Extract the (X, Y) coordinate from the center of the cell holding the provided text.  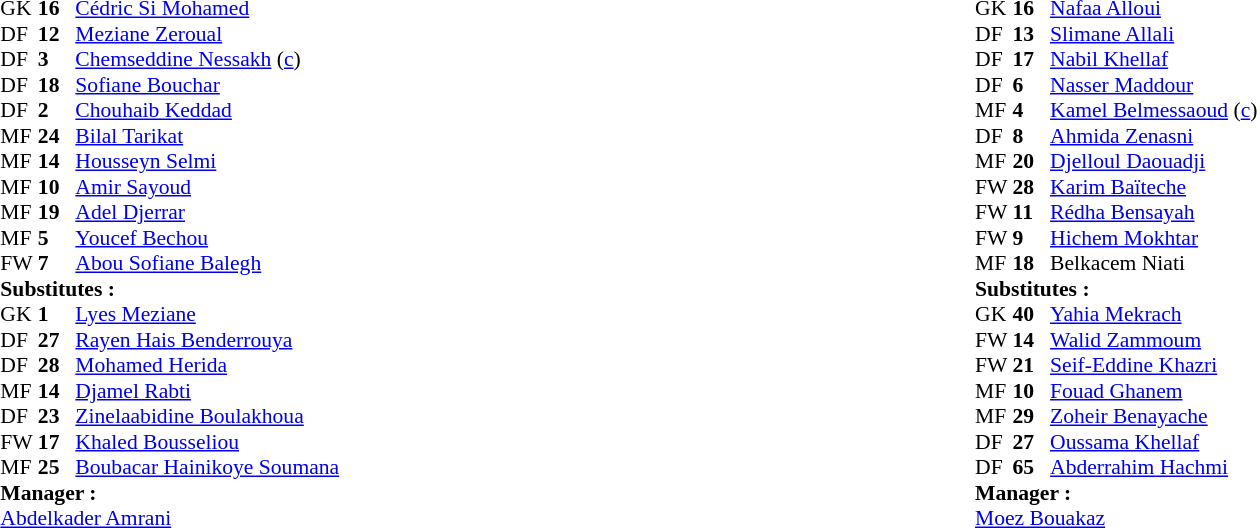
Fouad Ghanem (1154, 391)
Walid Zammoum (1154, 340)
Kamel Belmessaoud (c) (1154, 111)
Youcef Bechou (207, 238)
29 (1032, 417)
2 (57, 111)
40 (1032, 315)
23 (57, 417)
12 (57, 34)
8 (1032, 136)
24 (57, 136)
3 (57, 59)
Amir Sayoud (207, 187)
Karim Baïteche (1154, 187)
Ahmida Zenasni (1154, 136)
Zinelaabidine Boulakhoua (207, 417)
25 (57, 467)
Chemseddine Nessakh (c) (207, 59)
65 (1032, 467)
Adel Djerrar (207, 213)
Nabil Khellaf (1154, 59)
21 (1032, 365)
Oussama Khellaf (1154, 442)
Yahia Mekrach (1154, 315)
5 (57, 238)
13 (1032, 34)
Hichem Mokhtar (1154, 238)
Sofiane Bouchar (207, 85)
11 (1032, 213)
Zoheir Benayache (1154, 417)
9 (1032, 238)
Mohamed Herida (207, 365)
1 (57, 315)
6 (1032, 85)
Rédha Bensayah (1154, 213)
Boubacar Hainikoye Soumana (207, 467)
Nasser Maddour (1154, 85)
19 (57, 213)
Abou Sofiane Balegh (207, 263)
Meziane Zeroual (207, 34)
Rayen Hais Benderrouya (207, 340)
Slimane Allali (1154, 34)
Abderrahim Hachmi (1154, 467)
Chouhaib Keddad (207, 111)
20 (1032, 161)
7 (57, 263)
Djamel Rabti (207, 391)
Seif-Eddine Khazri (1154, 365)
Belkacem Niati (1154, 263)
Khaled Bousseliou (207, 442)
4 (1032, 111)
Lyes Meziane (207, 315)
Djelloul Daouadji (1154, 161)
Bilal Tarikat (207, 136)
Housseyn Selmi (207, 161)
